Return the [x, y] coordinate for the center point of the cell that contains the specified text.  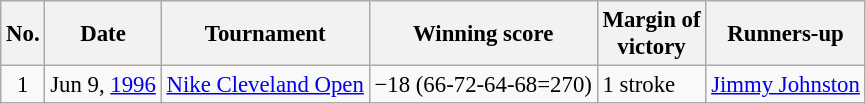
Nike Cleveland Open [265, 85]
Runners-up [786, 34]
Jimmy Johnston [786, 85]
Date [103, 34]
Jun 9, 1996 [103, 85]
Margin ofvictory [652, 34]
Winning score [483, 34]
No. [23, 34]
1 stroke [652, 85]
1 [23, 85]
Tournament [265, 34]
−18 (66-72-64-68=270) [483, 85]
